Find where the given text appears and provide that cell's center as (x, y) coordinate. 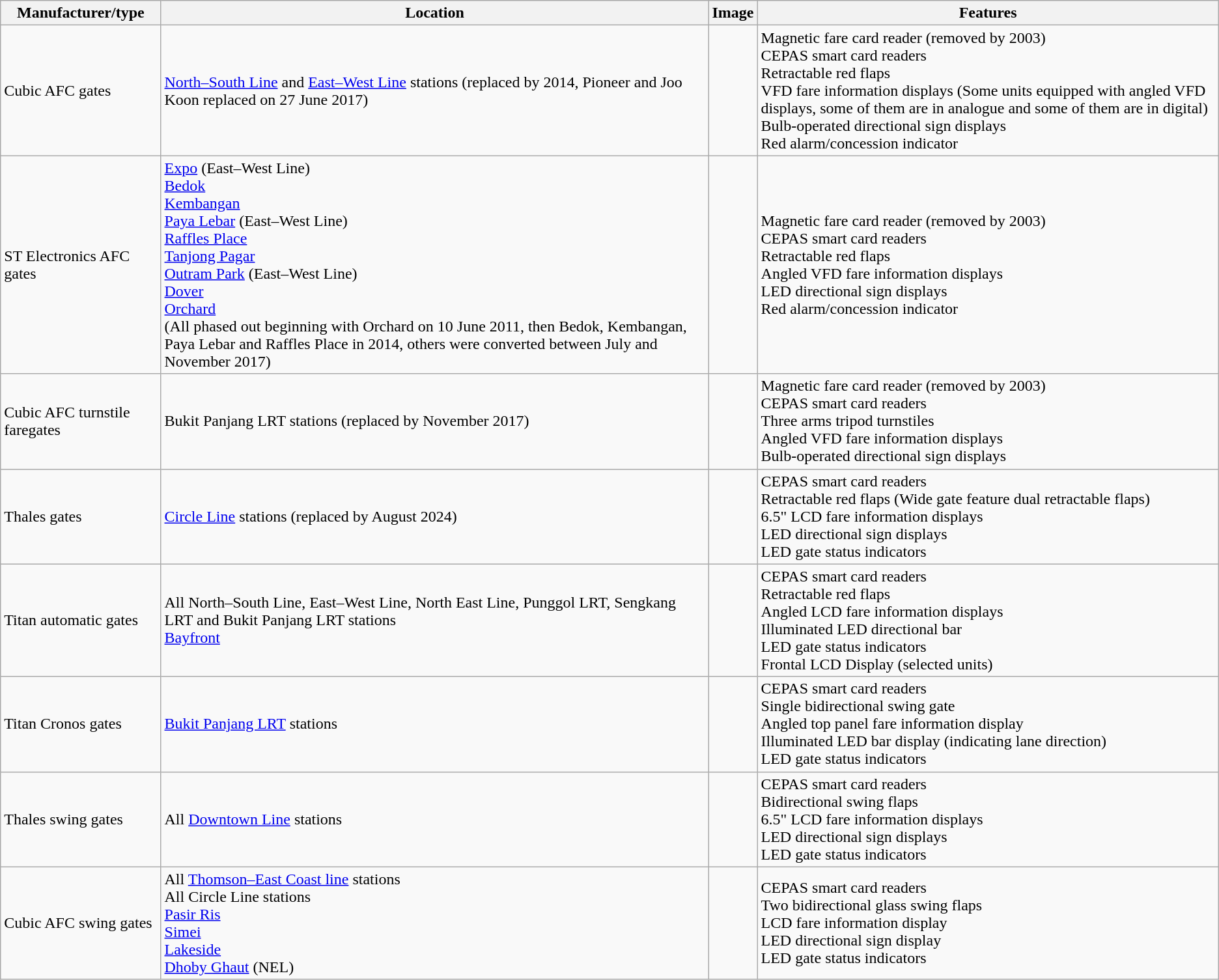
Bukit Panjang LRT stations (replaced by November 2017) (435, 421)
Titan automatic gates (81, 620)
CEPAS smart card readersBidirectional swing flaps6.5" LCD fare information displaysLED directional sign displaysLED gate status indicators (988, 819)
North–South Line and East–West Line stations (replaced by 2014, Pioneer and Joo Koon replaced on 27 June 2017) (435, 91)
All Downtown Line stations (435, 819)
Location (435, 13)
Features (988, 13)
Thales gates (81, 516)
Thales swing gates (81, 819)
Circle Line stations (replaced by August 2024) (435, 516)
All Thomson–East Coast line stationsAll Circle Line stationsPasir RisSimeiLakesideDhoby Ghaut (NEL) (435, 923)
ST Electronics AFC gates (81, 264)
Cubic AFC turnstile faregates (81, 421)
Manufacturer/type (81, 13)
Titan Cronos gates (81, 724)
Bukit Panjang LRT stations (435, 724)
Image (733, 13)
Cubic AFC gates (81, 91)
All North–South Line, East–West Line, North East Line, Punggol LRT, Sengkang LRT and Bukit Panjang LRT stationsBayfront (435, 620)
CEPAS smart card readersTwo bidirectional glass swing flapsLCD fare information displayLED directional sign displayLED gate status indicators (988, 923)
Cubic AFC swing gates (81, 923)
